Provide the (X, Y) coordinate of the cell's center where the given text is located.  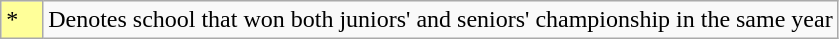
* (22, 20)
Denotes school that won both juniors' and seniors' championship in the same year (441, 20)
